Detect which cell encompasses the target text, then output its (X, Y) center coordinate. 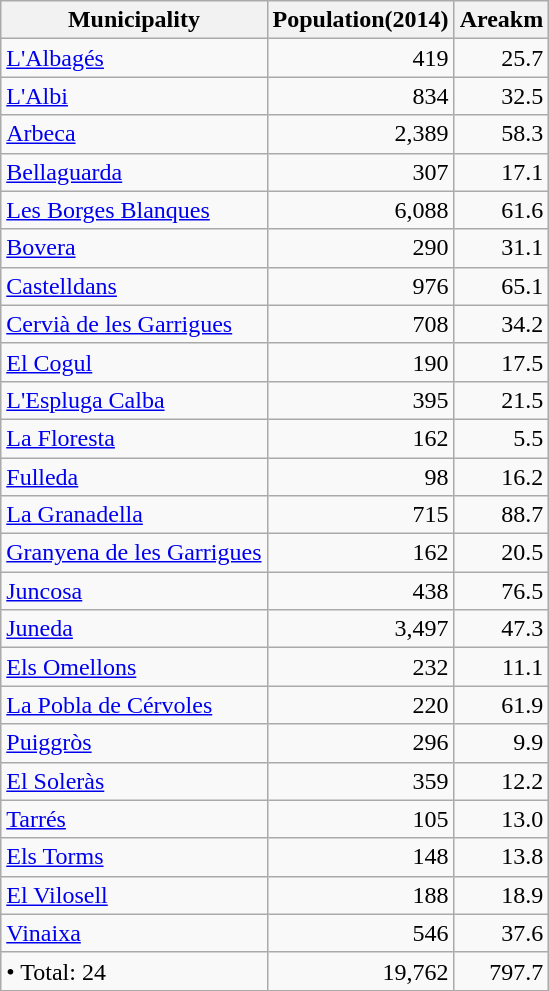
18.9 (502, 895)
12.2 (502, 781)
419 (360, 58)
Vinaixa (134, 933)
61.6 (502, 210)
13.0 (502, 819)
La Floresta (134, 438)
6,088 (360, 210)
17.5 (502, 362)
148 (360, 857)
Bellaguarda (134, 172)
76.5 (502, 591)
• Total: 24 (134, 971)
Municipality (134, 20)
La Granadella (134, 515)
21.5 (502, 400)
65.1 (502, 286)
Puiggròs (134, 743)
32.5 (502, 96)
25.7 (502, 58)
Castelldans (134, 286)
359 (360, 781)
16.2 (502, 477)
Areakm (502, 20)
88.7 (502, 515)
19,762 (360, 971)
61.9 (502, 705)
Juneda (134, 629)
3,497 (360, 629)
Juncosa (134, 591)
5.5 (502, 438)
Els Torms (134, 857)
190 (360, 362)
11.1 (502, 667)
31.1 (502, 248)
220 (360, 705)
188 (360, 895)
2,389 (360, 134)
37.6 (502, 933)
Fulleda (134, 477)
Cervià de les Garrigues (134, 324)
L'Albi (134, 96)
13.8 (502, 857)
Les Borges Blanques (134, 210)
34.2 (502, 324)
307 (360, 172)
Arbeca (134, 134)
Els Omellons (134, 667)
708 (360, 324)
Bovera (134, 248)
296 (360, 743)
438 (360, 591)
La Pobla de Cérvoles (134, 705)
Population(2014) (360, 20)
232 (360, 667)
El Cogul (134, 362)
El Vilosell (134, 895)
715 (360, 515)
395 (360, 400)
17.1 (502, 172)
546 (360, 933)
976 (360, 286)
L'Espluga Calba (134, 400)
797.7 (502, 971)
El Soleràs (134, 781)
834 (360, 96)
L'Albagés (134, 58)
Tarrés (134, 819)
20.5 (502, 553)
47.3 (502, 629)
58.3 (502, 134)
105 (360, 819)
9.9 (502, 743)
290 (360, 248)
Granyena de les Garrigues (134, 553)
98 (360, 477)
